Extract the [x, y] coordinate from the center of the cell holding the provided text.  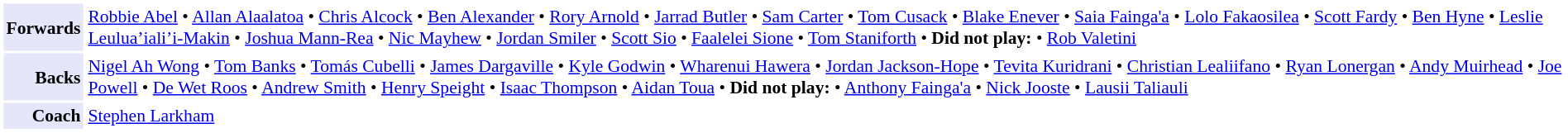
Coach [43, 116]
Backs [43, 76]
Stephen Larkham [825, 116]
Forwards [43, 26]
